For the text-containing cell, return its midpoint in (X, Y) coordinate format. 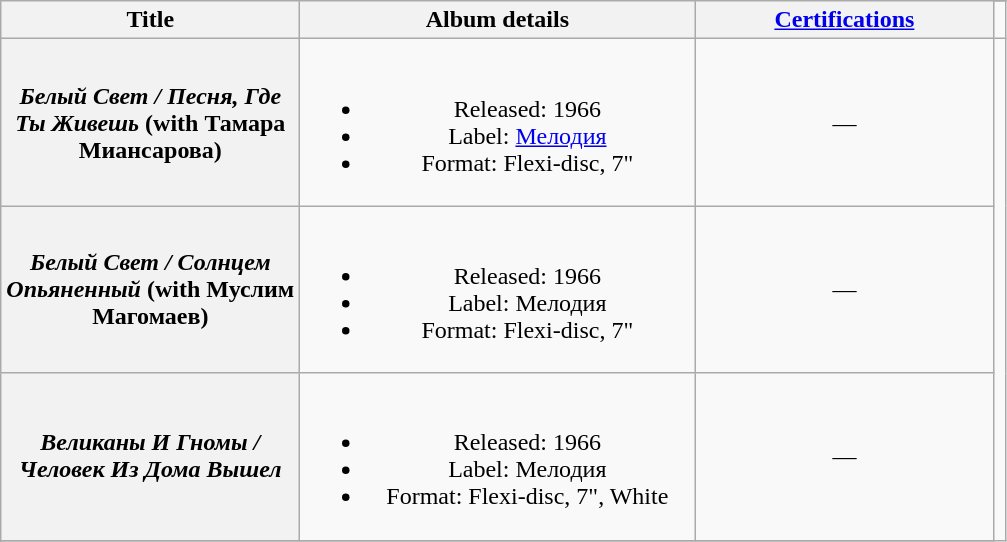
Белый Свет / Песня, Где Ты Живешь (with Тамара Миансарова) (150, 122)
Album details (498, 20)
Белый Свет / Солнцем Опьяненный (with Муслим Магомаев) (150, 290)
Certifications (844, 20)
Released: 1966Label: МелодияFormat: Flexi-disc, 7", White (498, 456)
Великаны И Гномы / Человек Из Дома Вышел (150, 456)
Title (150, 20)
